Return (X, Y) of the center of cell containing provided text 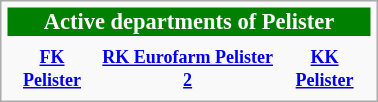
RK Eurofarm Pelister 2 (188, 70)
FK Pelister (52, 70)
Active departments of Pelister (189, 22)
KK Pelister (324, 70)
